Scan for the cell matching the given text and deliver its [x, y] coordinate at center. 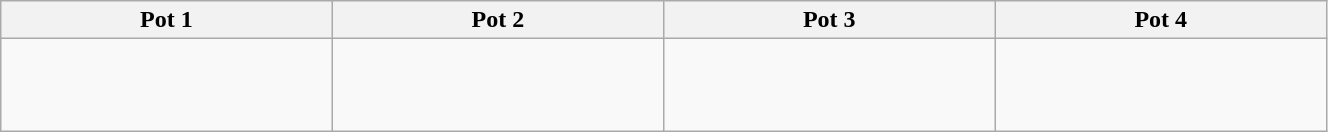
Pot 1 [166, 20]
Pot 2 [498, 20]
Pot 3 [830, 20]
Pot 4 [1160, 20]
